Scan for the cell matching the given text and deliver its (x, y) coordinate at center. 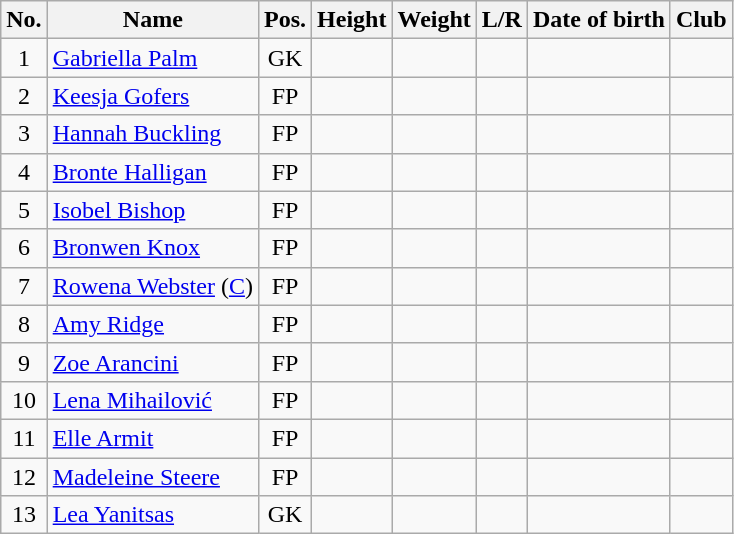
Elle Armit (152, 438)
Madeleine Steere (152, 477)
12 (24, 477)
Keesja Gofers (152, 96)
2 (24, 96)
Bronte Halligan (152, 172)
Name (152, 20)
Height (352, 20)
11 (24, 438)
10 (24, 400)
1 (24, 58)
Rowena Webster (C) (152, 286)
7 (24, 286)
L/R (502, 20)
9 (24, 362)
Lena Mihailović (152, 400)
Date of birth (598, 20)
Zoe Arancini (152, 362)
5 (24, 210)
Club (701, 20)
3 (24, 134)
8 (24, 324)
Amy Ridge (152, 324)
Lea Yanitsas (152, 515)
6 (24, 248)
Gabriella Palm (152, 58)
4 (24, 172)
Hannah Buckling (152, 134)
Pos. (284, 20)
Bronwen Knox (152, 248)
Weight (434, 20)
Isobel Bishop (152, 210)
No. (24, 20)
13 (24, 515)
